Find where the given text appears and provide that cell's center as (x, y) coordinate. 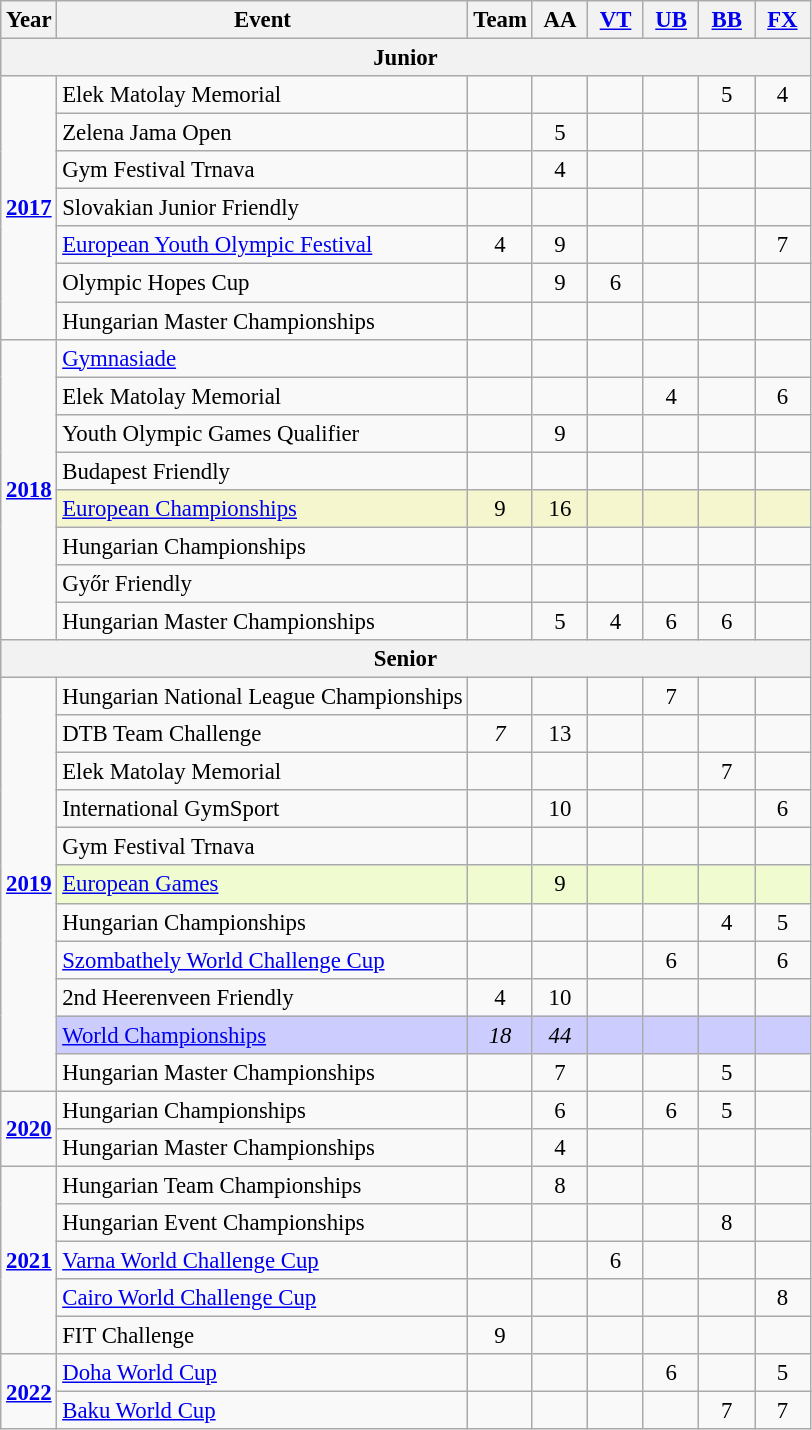
Hungarian Event Championships (262, 1223)
Varna World Challenge Cup (262, 1261)
BB (727, 20)
Baku World Cup (262, 1411)
Szombathely World Challenge Cup (262, 960)
AA (560, 20)
2nd Heerenveen Friendly (262, 997)
13 (560, 734)
DTB Team Challenge (262, 734)
Youth Olympic Games Qualifier (262, 433)
Hungarian National League Championships (262, 697)
Doha World Cup (262, 1373)
Senior (406, 659)
VT (616, 20)
Győr Friendly (262, 584)
FX (783, 20)
2020 (29, 1128)
2018 (29, 490)
Hungarian Team Championships (262, 1185)
Junior (406, 58)
44 (560, 1035)
2017 (29, 208)
2021 (29, 1260)
Zelena Jama Open (262, 133)
Budapest Friendly (262, 471)
International GymSport (262, 809)
European Championships (262, 509)
World Championships (262, 1035)
2022 (29, 1392)
UB (671, 20)
Event (262, 20)
FIT Challenge (262, 1336)
European Games (262, 885)
Cairo World Challenge Cup (262, 1298)
Slovakian Junior Friendly (262, 208)
Olympic Hopes Cup (262, 283)
18 (500, 1035)
2019 (29, 885)
European Youth Olympic Festival (262, 245)
Team (500, 20)
16 (560, 509)
Year (29, 20)
Gymnasiade (262, 358)
